Search for the cell housing the specified text and yield its [X, Y] center coordinate. 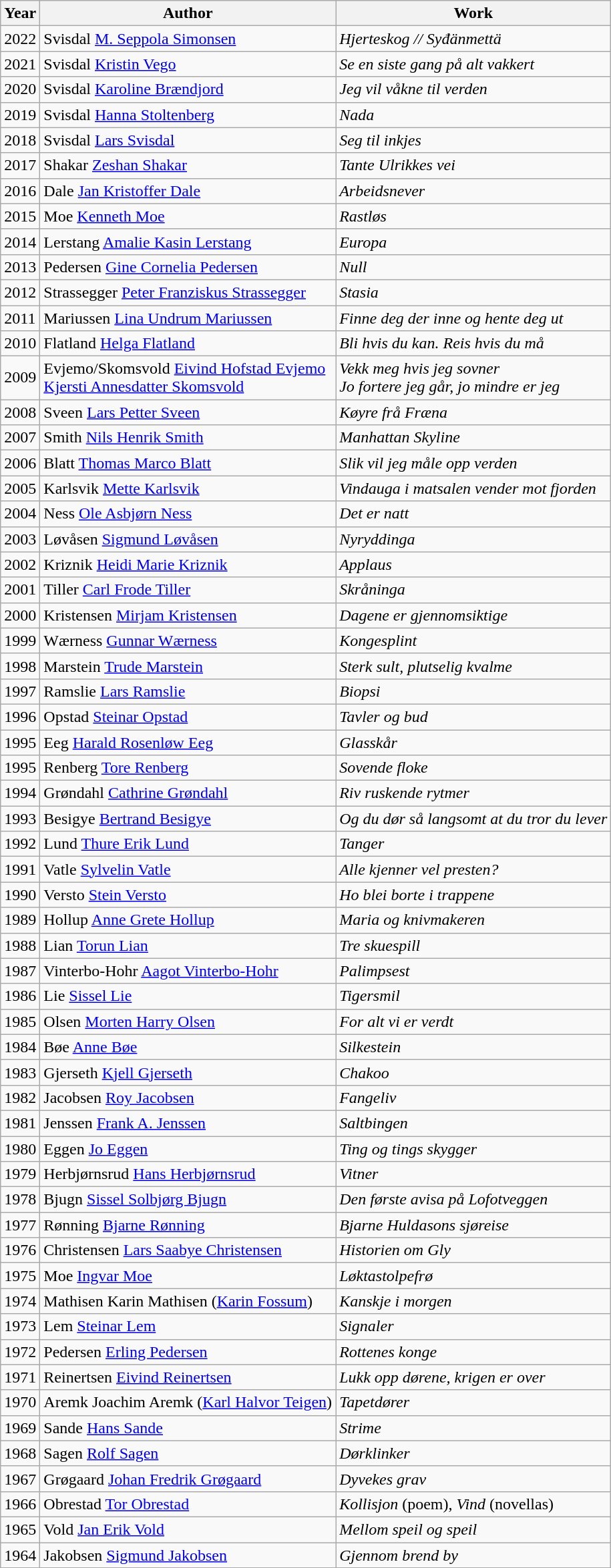
Dale Jan Kristoffer Dale [188, 191]
Jakobsen Sigmund Jakobsen [188, 1555]
1983 [20, 1072]
Mellom speil og speil [473, 1529]
1992 [20, 844]
Moe Kenneth Moe [188, 216]
Grøndahl Cathrine Grøndahl [188, 793]
1998 [20, 666]
Olsen Morten Harry Olsen [188, 1022]
Sagen Rolf Sagen [188, 1453]
Vindauga i matsalen vender mot fjorden [473, 488]
Finne deg der inne og hente deg ut [473, 318]
1972 [20, 1352]
2022 [20, 39]
Silkestein [473, 1047]
1964 [20, 1555]
Kongesplint [473, 641]
Se en siste gang på alt vakkert [473, 64]
Shakar Zeshan Shakar [188, 165]
Lie Sissel Lie [188, 996]
2006 [20, 463]
2004 [20, 514]
Ramslie Lars Ramslie [188, 691]
1970 [20, 1403]
Opstad Steinar Opstad [188, 717]
Marstein Trude Marstein [188, 666]
1977 [20, 1225]
1978 [20, 1200]
2021 [20, 64]
Lian Torun Lian [188, 945]
Hjerteskog // Syđänmettä [473, 39]
1981 [20, 1123]
1987 [20, 971]
Besigye Bertrand Besigye [188, 819]
Obrestad Tor Obrestad [188, 1504]
Kollisjon (poem), Vind (novellas) [473, 1504]
Dørklinker [473, 1453]
Author [188, 13]
2000 [20, 615]
Flatland Helga Flatland [188, 344]
Europa [473, 242]
Sveen Lars Petter Sveen [188, 412]
Tante Ulrikkes vei [473, 165]
Nyryddinga [473, 539]
Vekk meg hvis jeg sovnerJo fortere jeg går, jo mindre er jeg [473, 378]
1982 [20, 1098]
Rastløs [473, 216]
Bøe Anne Bøe [188, 1047]
Historien om Gly [473, 1250]
1976 [20, 1250]
Sande Hans Sande [188, 1428]
Wærness Gunnar Wærness [188, 641]
1993 [20, 819]
2002 [20, 564]
Nada [473, 115]
1966 [20, 1504]
Null [473, 267]
Lerstang Amalie Kasin Lerstang [188, 242]
1968 [20, 1453]
Mariussen Lina Undrum Mariussen [188, 318]
Stasia [473, 292]
1991 [20, 869]
Tiller Carl Frode Tiller [188, 590]
Rønning Bjarne Rønning [188, 1225]
Dagene er gjennomsiktige [473, 615]
Palimpsest [473, 971]
Kanskje i morgen [473, 1301]
Pedersen Erling Pedersen [188, 1352]
Det er natt [473, 514]
Moe Ingvar Moe [188, 1276]
1973 [20, 1326]
Vitner [473, 1174]
Den første avisa på Lofotveggen [473, 1200]
Blatt Thomas Marco Blatt [188, 463]
Og du dør så langsomt at du tror du lever [473, 819]
1975 [20, 1276]
Renberg Tore Renberg [188, 768]
Bjarne Huldasons sjøreise [473, 1225]
Rottenes konge [473, 1352]
2012 [20, 292]
1967 [20, 1479]
1997 [20, 691]
Herbjørnsrud Hans Herbjørnsrud [188, 1174]
1996 [20, 717]
2003 [20, 539]
Biopsi [473, 691]
2017 [20, 165]
2007 [20, 438]
Strime [473, 1428]
Karlsvik Mette Karlsvik [188, 488]
Hollup Anne Grete Hollup [188, 920]
Svisdal Hanna Stoltenberg [188, 115]
Køyre frå Fræna [473, 412]
Tanger [473, 844]
1969 [20, 1428]
2019 [20, 115]
Pedersen Gine Cornelia Pedersen [188, 267]
Gjerseth Kjell Gjerseth [188, 1072]
Fangeliv [473, 1098]
Strassegger Peter Franziskus Strassegger [188, 292]
Aremk Joachim Aremk (Karl Halvor Teigen) [188, 1403]
Chakoo [473, 1072]
Alle kjenner vel presten? [473, 869]
1989 [20, 920]
Kristensen Mirjam Kristensen [188, 615]
Svisdal Lars Svisdal [188, 140]
2011 [20, 318]
Maria og knivmakeren [473, 920]
Sovende floke [473, 768]
Tigersmil [473, 996]
2001 [20, 590]
Evjemo/Skomsvold Eivind Hofstad EvjemoKjersti Annesdatter Skomsvold [188, 378]
Christensen Lars Saabye Christensen [188, 1250]
1985 [20, 1022]
Bli hvis du kan. Reis hvis du må [473, 344]
Eggen Jo Eggen [188, 1148]
Work [473, 13]
1965 [20, 1529]
1994 [20, 793]
2018 [20, 140]
Ness Ole Asbjørn Ness [188, 514]
Smith Nils Henrik Smith [188, 438]
Lem Steinar Lem [188, 1326]
Bjugn Sissel Solbjørg Bjugn [188, 1200]
1988 [20, 945]
2014 [20, 242]
Ting og tings skygger [473, 1148]
2009 [20, 378]
1974 [20, 1301]
Jeg vil våkne til verden [473, 89]
Year [20, 13]
2010 [20, 344]
Svisdal Kristin Vego [188, 64]
1999 [20, 641]
Eeg Harald Rosenløw Eeg [188, 743]
Manhattan Skyline [473, 438]
Sterk sult, plutselig kvalme [473, 666]
Dyvekes grav [473, 1479]
2013 [20, 267]
1979 [20, 1174]
Svisdal Karoline Brændjord [188, 89]
Mathisen Karin Mathisen (Karin Fossum) [188, 1301]
1984 [20, 1047]
1980 [20, 1148]
Saltbingen [473, 1123]
Kriznik Heidi Marie Kriznik [188, 564]
Svisdal M. Seppola Simonsen [188, 39]
Versto Stein Versto [188, 895]
Lund Thure Erik Lund [188, 844]
Lukk opp dørene, krigen er over [473, 1377]
Vinterbo-Hohr Aagot Vinterbo-Hohr [188, 971]
Vold Jan Erik Vold [188, 1529]
Jenssen Frank A. Jenssen [188, 1123]
Tre skuespill [473, 945]
Arbeidsnever [473, 191]
Skråninga [473, 590]
2015 [20, 216]
Slik vil jeg måle opp verden [473, 463]
Ho blei borte i trappene [473, 895]
2020 [20, 89]
Tavler og bud [473, 717]
Glasskår [473, 743]
Reinertsen Eivind Reinertsen [188, 1377]
Seg til inkjes [473, 140]
Jacobsen Roy Jacobsen [188, 1098]
Gjennom brend by [473, 1555]
Vatle Sylvelin Vatle [188, 869]
Riv ruskende rytmer [473, 793]
Applaus [473, 564]
Signaler [473, 1326]
2005 [20, 488]
1971 [20, 1377]
Løvåsen Sigmund Løvåsen [188, 539]
Løktastolpefrø [473, 1276]
1990 [20, 895]
Grøgaard Johan Fredrik Grøgaard [188, 1479]
Tapetdører [473, 1403]
2008 [20, 412]
For alt vi er verdt [473, 1022]
2016 [20, 191]
1986 [20, 996]
